Find where the given text appears and provide that cell's center as (X, Y) coordinate. 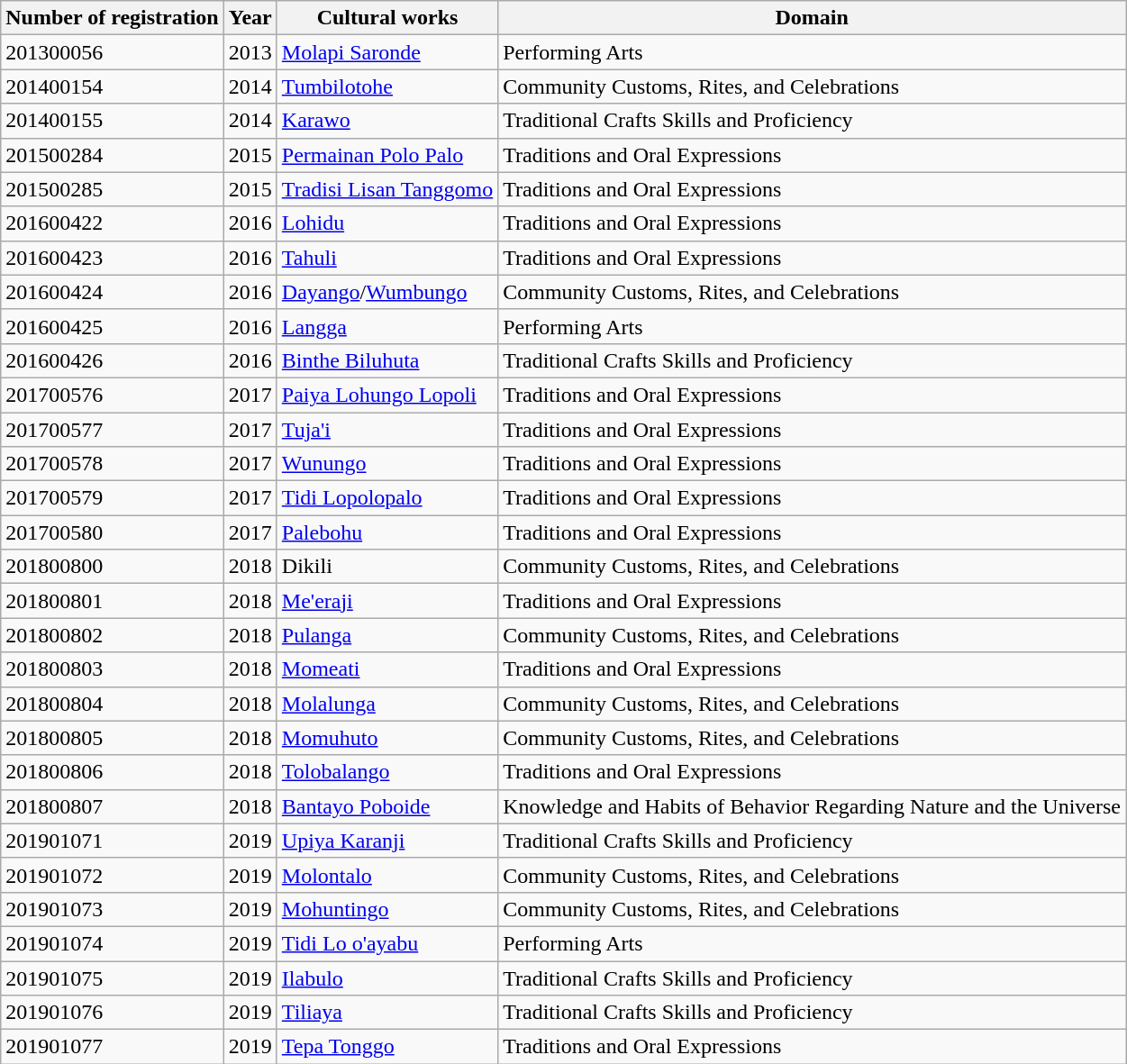
201901073 (112, 909)
Me'eraji (387, 601)
Dayango/Wumbungo (387, 292)
Wunungo (387, 464)
Tuja'i (387, 430)
Cultural works (387, 18)
201500285 (112, 189)
Mohuntingo (387, 909)
Palebohu (387, 532)
201901071 (112, 841)
Lohidu (387, 223)
201800804 (112, 704)
Pulanga (387, 635)
Number of registration (112, 18)
Knowledge and Habits of Behavior Regarding Nature and the Universe (813, 806)
Langga (387, 326)
201700576 (112, 395)
Tumbilotohe (387, 86)
201600423 (112, 258)
Ilabulo (387, 978)
Karawo (387, 121)
Molontalo (387, 875)
Upiya Karanji (387, 841)
201901074 (112, 943)
Bantayo Poboide (387, 806)
Paiya Lohungo Lopoli (387, 395)
201700577 (112, 430)
Year (250, 18)
Binthe Biluhuta (387, 360)
201800800 (112, 567)
Molapi Saronde (387, 52)
201800805 (112, 738)
201600426 (112, 360)
201901077 (112, 1047)
201400155 (112, 121)
Domain (813, 18)
201901075 (112, 978)
Tradisi Lisan Tanggomo (387, 189)
201700580 (112, 532)
Tahuli (387, 258)
Momeati (387, 669)
Tidi Lo o'ayabu (387, 943)
201700579 (112, 498)
201800801 (112, 601)
201500284 (112, 155)
201600422 (112, 223)
201901072 (112, 875)
201600425 (112, 326)
201300056 (112, 52)
Molalunga (387, 704)
201800807 (112, 806)
201400154 (112, 86)
Permainan Polo Palo (387, 155)
Tolobalango (387, 772)
201600424 (112, 292)
201700578 (112, 464)
201800806 (112, 772)
201800803 (112, 669)
2013 (250, 52)
Tiliaya (387, 1013)
Momuhuto (387, 738)
201901076 (112, 1013)
Tepa Tonggo (387, 1047)
201800802 (112, 635)
Dikili (387, 567)
Tidi Lopolopalo (387, 498)
